For the text-containing cell, return its midpoint in (x, y) coordinate format. 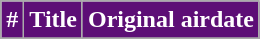
# (12, 20)
Title (54, 20)
Original airdate (170, 20)
